From the cell containing the given text, extract its center point as [x, y] coordinate. 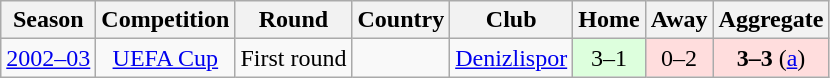
3–1 [609, 58]
Aggregate [771, 20]
0–2 [679, 58]
Away [679, 20]
Competition [166, 20]
Denizlispor [512, 58]
Club [512, 20]
First round [294, 58]
Country [401, 20]
Round [294, 20]
3–3 (a) [771, 58]
Season [48, 20]
Home [609, 20]
UEFA Cup [166, 58]
2002–03 [48, 58]
